Identify which cell holds the provided text, then report its [X, Y] central coordinate. 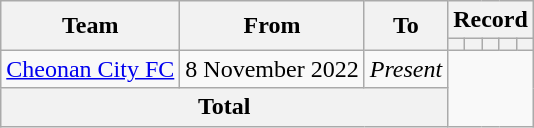
Cheonan City FC [90, 69]
To [406, 26]
Team [90, 26]
Total [224, 107]
Present [406, 69]
From [272, 26]
Record [491, 20]
8 November 2022 [272, 69]
